Output the (X, Y) coordinate of the center of the cell containing the given text.  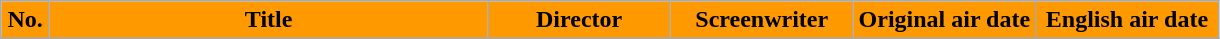
Title (268, 20)
Screenwriter (762, 20)
Original air date (944, 20)
Director (580, 20)
English air date (1128, 20)
No. (26, 20)
